Capture the cell that displays the provided text and extract its [X, Y] central coordinate. 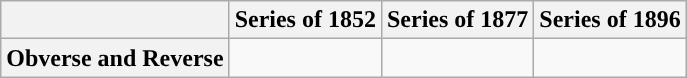
Series of 1852 [305, 20]
Series of 1877 [457, 20]
Series of 1896 [610, 20]
Obverse and Reverse [115, 58]
